Search for the cell housing the specified text and yield its (X, Y) center coordinate. 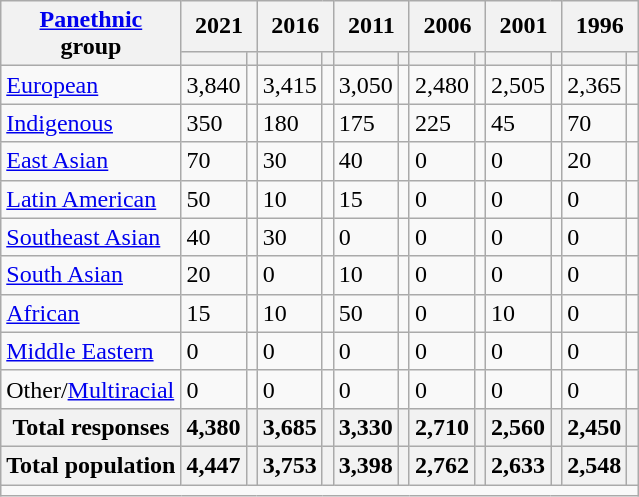
3,753 (290, 465)
Middle Eastern (91, 351)
Total responses (91, 427)
2,762 (442, 465)
2011 (371, 26)
3,685 (290, 427)
2021 (219, 26)
2,710 (442, 427)
Panethnicgroup (91, 34)
Total population (91, 465)
3,330 (366, 427)
Southeast Asian (91, 237)
3,398 (366, 465)
3,050 (366, 85)
350 (214, 123)
Indigenous (91, 123)
2006 (447, 26)
2001 (524, 26)
2,365 (594, 85)
2,633 (518, 465)
1996 (600, 26)
South Asian (91, 275)
2,450 (594, 427)
2,480 (442, 85)
Other/Multiracial (91, 389)
175 (366, 123)
2,548 (594, 465)
2,560 (518, 427)
2,505 (518, 85)
African (91, 313)
2016 (295, 26)
East Asian (91, 161)
180 (290, 123)
European (91, 85)
45 (518, 123)
225 (442, 123)
4,380 (214, 427)
4,447 (214, 465)
3,840 (214, 85)
3,415 (290, 85)
Latin American (91, 199)
